Extract the (X, Y) coordinate from the center of the cell holding the provided text.  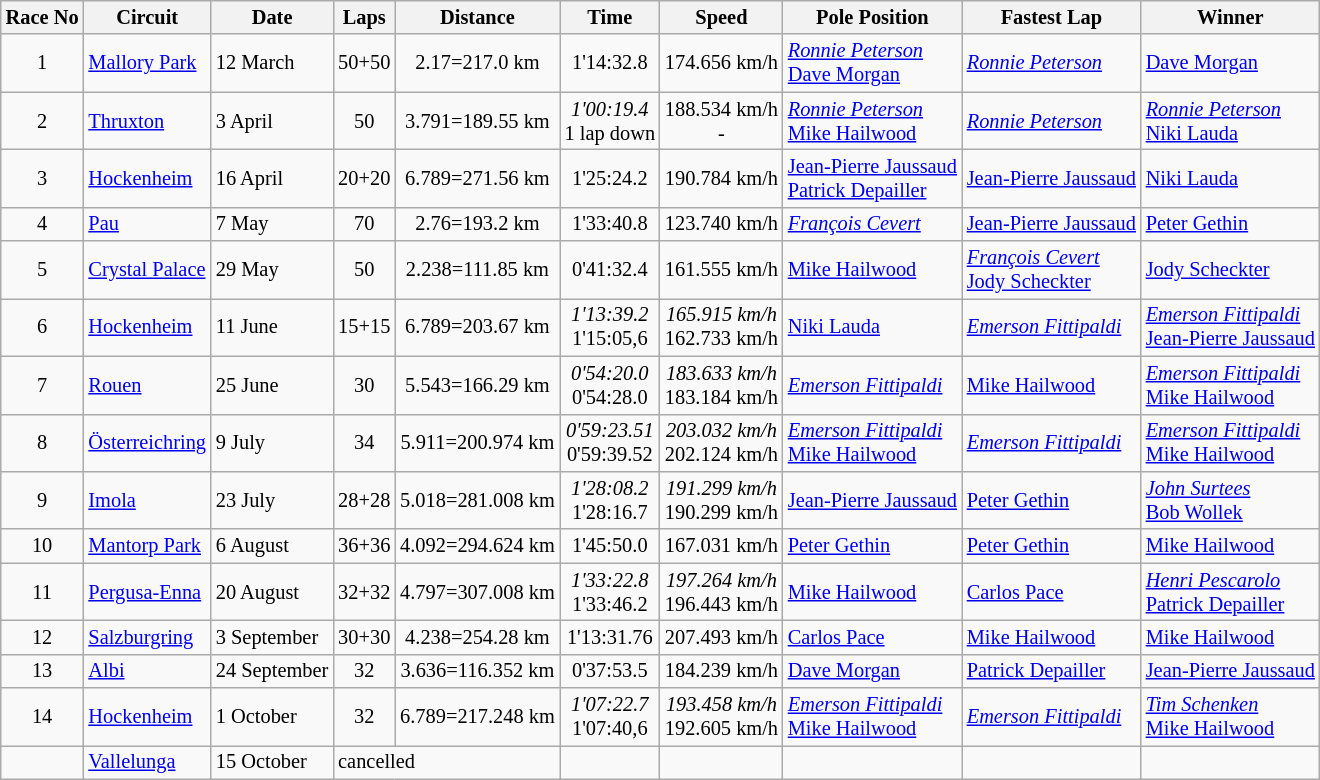
cancelled (446, 762)
29 May (272, 270)
1'45:50.0 (610, 546)
Ronnie Peterson Niki Lauda (1230, 121)
Österreichring (146, 443)
4.797=307.008 km (477, 592)
197.264 km/h196.443 km/h (722, 592)
10 (42, 546)
190.784 km/h (722, 178)
5 (42, 270)
1'28:08.21'28:16.7 (610, 500)
11 June (272, 327)
183.633 km/h183.184 km/h (722, 385)
Pergusa-Enna (146, 592)
9 (42, 500)
Laps (364, 17)
Jody Scheckter (1230, 270)
0'37:53.5 (610, 671)
167.031 km/h (722, 546)
Ronnie Peterson Dave Morgan (872, 63)
François Cevert (872, 224)
3 (42, 178)
6 (42, 327)
1'14:32.8 (610, 63)
3 April (272, 121)
Henri Pescarolo Patrick Depailler (1230, 592)
15 October (272, 762)
Thruxton (146, 121)
Mantorp Park (146, 546)
2.17=217.0 km (477, 63)
6.789=271.56 km (477, 178)
2 (42, 121)
Salzburgring (146, 637)
1 October (272, 717)
20 August (272, 592)
Vallelunga (146, 762)
1'13:31.76 (610, 637)
24 September (272, 671)
50+50 (364, 63)
16 April (272, 178)
3.636=116.352 km (477, 671)
203.032 km/h202.124 km/h (722, 443)
174.656 km/h (722, 63)
12 March (272, 63)
John Surtees Bob Wollek (1230, 500)
1'25:24.2 (610, 178)
Speed (722, 17)
6.789=203.67 km (477, 327)
36+36 (364, 546)
Circuit (146, 17)
Albi (146, 671)
Winner (1230, 17)
25 June (272, 385)
Date (272, 17)
6 August (272, 546)
7 May (272, 224)
1'33:40.8 (610, 224)
Ronnie Peterson Mike Hailwood (872, 121)
8 (42, 443)
15+15 (364, 327)
Pau (146, 224)
2.238=111.85 km (477, 270)
28+28 (364, 500)
30 (364, 385)
6.789=217.248 km (477, 717)
1'33:22.81'33:46.2 (610, 592)
Fastest Lap (1052, 17)
5.911=200.974 km (477, 443)
1'00:19.41 lap down (610, 121)
123.740 km/h (722, 224)
Imola (146, 500)
Time (610, 17)
2.76=193.2 km (477, 224)
7 (42, 385)
13 (42, 671)
Distance (477, 17)
12 (42, 637)
Mallory Park (146, 63)
4.092=294.624 km (477, 546)
184.239 km/h (722, 671)
191.299 km/h190.299 km/h (722, 500)
Emerson Fittipaldi Jean-Pierre Jaussaud (1230, 327)
4.238=254.28 km (477, 637)
161.555 km/h (722, 270)
3.791=189.55 km (477, 121)
Patrick Depailler (1052, 671)
Rouen (146, 385)
34 (364, 443)
0'59:23.510'59:39.52 (610, 443)
188.534 km/h- (722, 121)
François Cevert Jody Scheckter (1052, 270)
3 September (272, 637)
4 (42, 224)
5.543=166.29 km (477, 385)
0'54:20.00'54:28.0 (610, 385)
23 July (272, 500)
Crystal Palace (146, 270)
Tim Schenken Mike Hailwood (1230, 717)
193.458 km/h192.605 km/h (722, 717)
20+20 (364, 178)
30+30 (364, 637)
0'41:32.4 (610, 270)
165.915 km/h162.733 km/h (722, 327)
1 (42, 63)
1'07:22.71'07:40,6 (610, 717)
70 (364, 224)
11 (42, 592)
5.018=281.008 km (477, 500)
32+32 (364, 592)
Race No (42, 17)
1'13:39.21'15:05,6 (610, 327)
9 July (272, 443)
Jean-Pierre Jaussaud Patrick Depailler (872, 178)
207.493 km/h (722, 637)
14 (42, 717)
Pole Position (872, 17)
